For the text-containing cell, return its midpoint in [x, y] coordinate format. 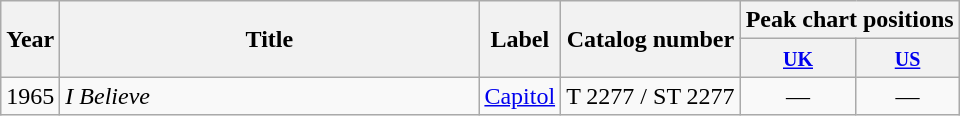
1965 [30, 96]
Year [30, 39]
US [908, 58]
I Believe [270, 96]
Catalog number [651, 39]
Capitol [520, 96]
Peak chart positions [850, 20]
Title [270, 39]
Label [520, 39]
UK [798, 58]
T 2277 / ST 2277 [651, 96]
